Return the (x, y) coordinate for the center point of the cell that contains the specified text.  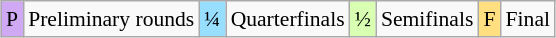
Quarterfinals (288, 19)
F (489, 19)
½ (363, 19)
Final (528, 19)
Preliminary rounds (111, 19)
Semifinals (427, 19)
¼ (212, 19)
P (12, 19)
